Locate the cell with the specified text and output its (X, Y) center coordinate. 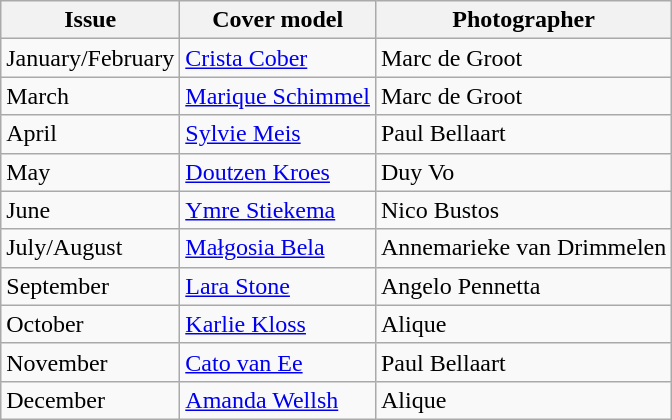
Cato van Ee (278, 362)
Crista Cober (278, 58)
October (90, 324)
June (90, 210)
Karlie Kloss (278, 324)
July/August (90, 248)
November (90, 362)
Sylvie Meis (278, 134)
Amanda Wellsh (278, 400)
Angelo Pennetta (523, 286)
December (90, 400)
Cover model (278, 20)
Ymre Stiekema (278, 210)
Lara Stone (278, 286)
Duy Vo (523, 172)
Marique Schimmel (278, 96)
Nico Bustos (523, 210)
January/February (90, 58)
Doutzen Kroes (278, 172)
Issue (90, 20)
September (90, 286)
Annemarieke van Drimmelen (523, 248)
Photographer (523, 20)
March (90, 96)
Małgosia Bela (278, 248)
May (90, 172)
April (90, 134)
